Return the [X, Y] coordinate for the center point of the cell that contains the specified text.  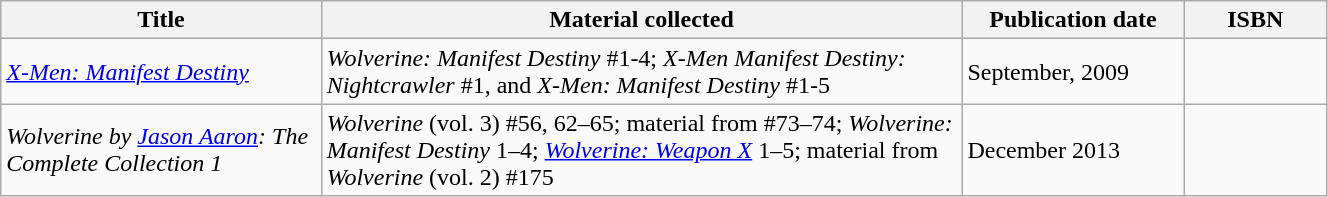
X-Men: Manifest Destiny [161, 72]
ISBN [1255, 20]
Title [161, 20]
Wolverine by Jason Aaron: The Complete Collection 1 [161, 150]
Publication date [1073, 20]
Wolverine (vol. 3) #56, 62–65; material from #73–74; Wolverine: Manifest Destiny 1–4; Wolverine: Weapon X 1–5; material from Wolverine (vol. 2) #175 [642, 150]
December 2013 [1073, 150]
Wolverine: Manifest Destiny #1-4; X-Men Manifest Destiny: Nightcrawler #1, and X-Men: Manifest Destiny #1-5 [642, 72]
September, 2009 [1073, 72]
Material collected [642, 20]
